Pinpoint the cell where the given text exists, returning its [x, y] midpoint coordinate. 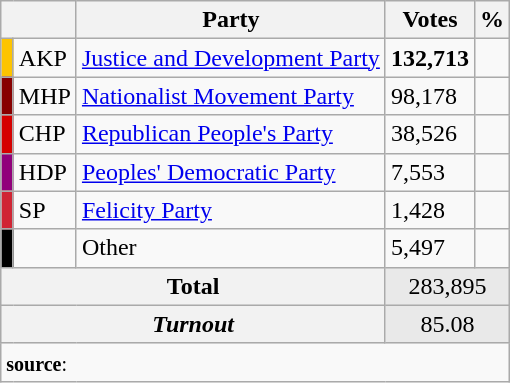
source: [256, 362]
38,526 [430, 134]
1,428 [430, 210]
HDP [44, 172]
Peoples' Democratic Party [230, 172]
283,895 [447, 286]
Total [194, 286]
SP [44, 210]
5,497 [430, 248]
AKP [44, 58]
132,713 [430, 58]
Votes [430, 20]
Party [230, 20]
Republican People's Party [230, 134]
CHP [44, 134]
Turnout [194, 324]
Nationalist Movement Party [230, 96]
Justice and Development Party [230, 58]
MHP [44, 96]
98,178 [430, 96]
Other [230, 248]
85.08 [447, 324]
Felicity Party [230, 210]
% [492, 20]
7,553 [430, 172]
